Scan for the cell matching the given text and deliver its [x, y] coordinate at center. 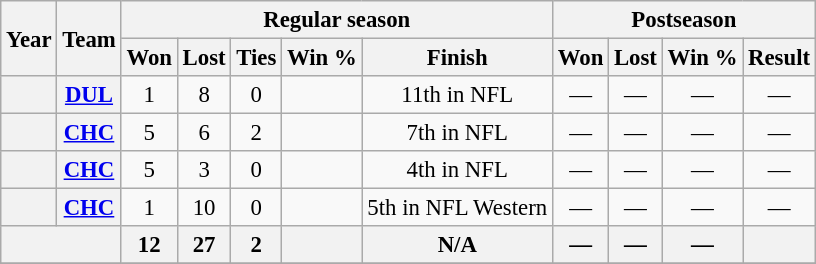
Ties [256, 58]
Finish [457, 58]
4th in NFL [457, 170]
Year [29, 38]
12 [149, 245]
DUL [89, 95]
11th in NFL [457, 95]
N/A [457, 245]
Team [89, 38]
7th in NFL [457, 133]
10 [204, 208]
6 [204, 133]
Postseason [684, 20]
27 [204, 245]
3 [204, 170]
5th in NFL Western [457, 208]
Regular season [336, 20]
Result [780, 58]
8 [204, 95]
